Provide the [X, Y] coordinate of the cell's center where the given text is located.  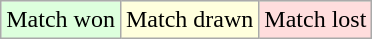
Match won [61, 20]
Match drawn [189, 20]
Match lost [316, 20]
